Locate the cell with the specified text and output its [X, Y] center coordinate. 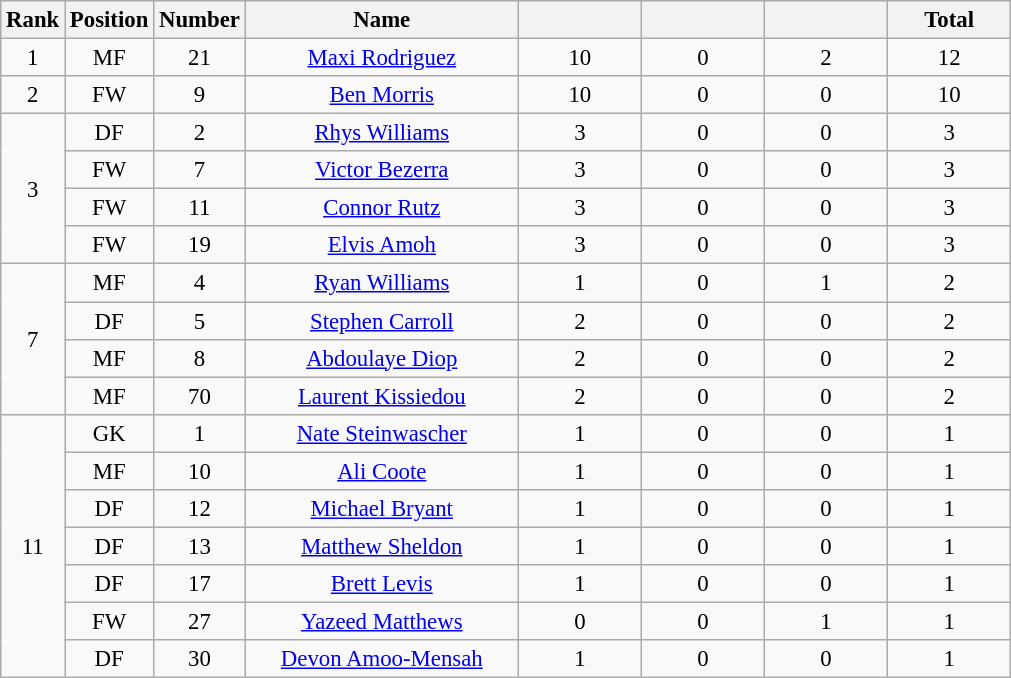
4 [200, 283]
Stephen Carroll [382, 321]
Rhys Williams [382, 133]
Matthew Sheldon [382, 546]
Yazeed Matthews [382, 621]
19 [200, 245]
5 [200, 321]
Connor Rutz [382, 208]
70 [200, 396]
Number [200, 20]
Devon Amoo-Mensah [382, 659]
Elvis Amoh [382, 245]
Ben Morris [382, 95]
17 [200, 584]
13 [200, 546]
Position [110, 20]
30 [200, 659]
Nate Steinwascher [382, 433]
9 [200, 95]
GK [110, 433]
Ryan Williams [382, 283]
Total [950, 20]
21 [200, 58]
Michael Bryant [382, 509]
Abdoulaye Diop [382, 358]
Ali Coote [382, 471]
Maxi Rodriguez [382, 58]
Name [382, 20]
8 [200, 358]
Brett Levis [382, 584]
Rank [33, 20]
Victor Bezerra [382, 170]
Laurent Kissiedou [382, 396]
27 [200, 621]
